Detect which cell encompasses the target text, then output its (x, y) center coordinate. 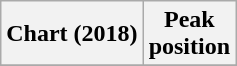
Peak position (189, 34)
Chart (2018) (72, 34)
